Detect which cell encompasses the target text, then output its [x, y] center coordinate. 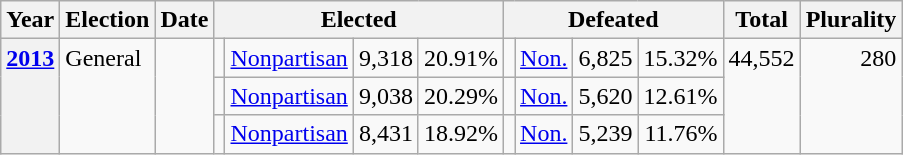
6,825 [606, 58]
2013 [30, 96]
Elected [359, 20]
20.29% [460, 96]
Election [108, 20]
5,620 [606, 96]
9,318 [386, 58]
18.92% [460, 134]
5,239 [606, 134]
44,552 [762, 96]
Defeated [613, 20]
15.32% [680, 58]
11.76% [680, 134]
Year [30, 20]
280 [851, 96]
General [108, 96]
12.61% [680, 96]
20.91% [460, 58]
9,038 [386, 96]
Total [762, 20]
Date [184, 20]
Plurality [851, 20]
8,431 [386, 134]
